Output the [x, y] coordinate of the center of the cell containing the given text.  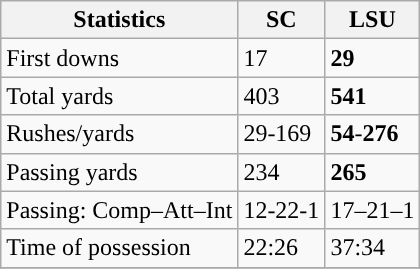
37:34 [372, 248]
29 [372, 58]
Passing: Comp–Att–Int [120, 210]
12-22-1 [282, 210]
17 [282, 58]
22:26 [282, 248]
Time of possession [120, 248]
17–21–1 [372, 210]
54-276 [372, 134]
29-169 [282, 134]
Passing yards [120, 172]
SC [282, 20]
Total yards [120, 96]
Statistics [120, 20]
265 [372, 172]
Rushes/yards [120, 134]
First downs [120, 58]
234 [282, 172]
403 [282, 96]
541 [372, 96]
LSU [372, 20]
